From the cell containing the given text, extract its center point as [x, y] coordinate. 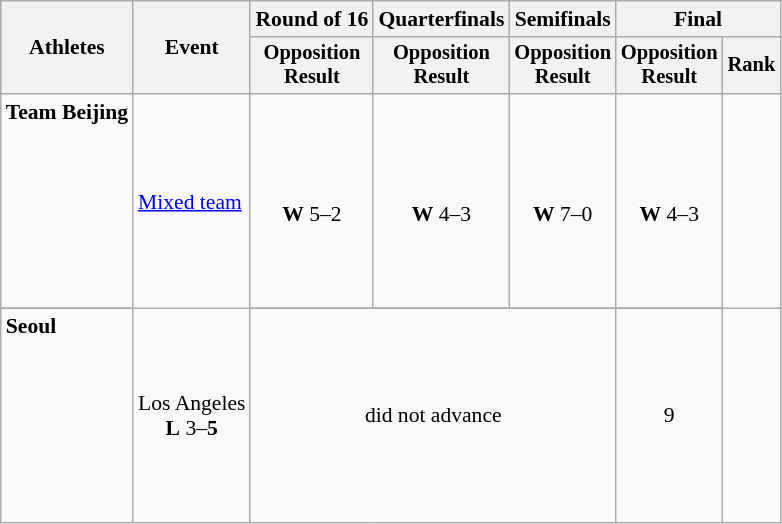
Team Beijing [67, 201]
Seoul [67, 416]
Athletes [67, 48]
Mixed team [192, 201]
Rank [752, 66]
Quarterfinals [441, 19]
9 [670, 416]
W 5–2 [312, 201]
Los Angeles L 3–5 [192, 416]
Semifinals [562, 19]
W 7–0 [562, 201]
Round of 16 [312, 19]
did not advance [433, 416]
Final [698, 19]
Event [192, 48]
